Find where the given text appears and provide that cell's center as (X, Y) coordinate. 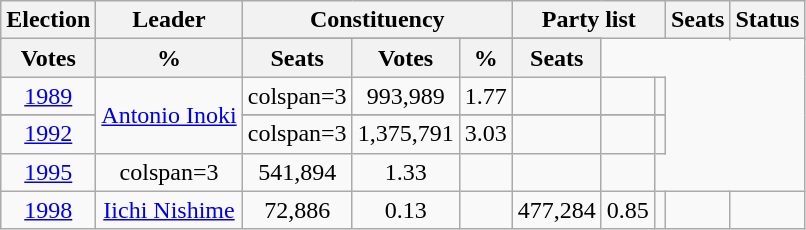
Status (768, 20)
Party list (588, 20)
Iichi Nishime (169, 210)
1992 (48, 134)
Constituency (377, 20)
Antonio Inoki (169, 115)
477,284 (556, 210)
1998 (48, 210)
0.13 (406, 210)
1989 (48, 96)
1.77 (486, 96)
993,989 (406, 96)
1995 (48, 172)
72,886 (297, 210)
3.03 (486, 134)
Leader (169, 20)
Election (48, 20)
541,894 (297, 172)
0.85 (628, 210)
1,375,791 (406, 134)
1.33 (406, 172)
